From the cell containing the given text, extract its center point as [x, y] coordinate. 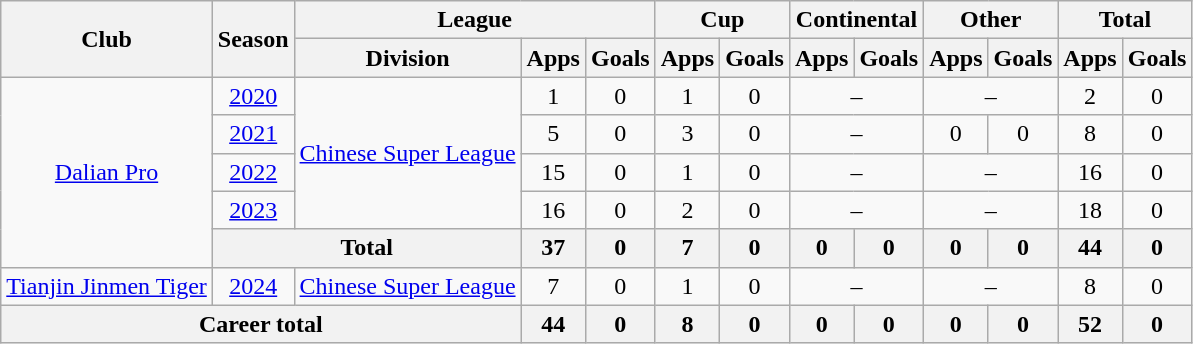
Continental [856, 20]
15 [553, 172]
5 [553, 134]
18 [1090, 210]
Dalian Pro [107, 172]
3 [687, 134]
Other [991, 20]
2022 [253, 172]
52 [1090, 324]
Club [107, 39]
Division [408, 58]
Tianjin Jinmen Tiger [107, 286]
37 [553, 248]
2024 [253, 286]
Season [253, 39]
Cup [722, 20]
Career total [261, 324]
League [474, 20]
2021 [253, 134]
2020 [253, 96]
2023 [253, 210]
